Find where the given text appears and provide that cell's center as [x, y] coordinate. 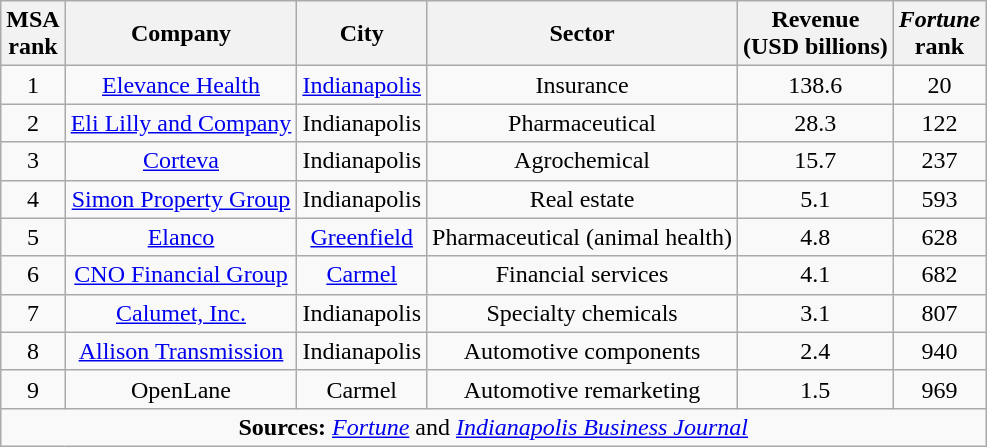
6 [33, 275]
Automotive remarketing [582, 389]
3.1 [815, 313]
1 [33, 85]
Financial services [582, 275]
Pharmaceutical [582, 123]
Sector [582, 34]
Eli Lilly and Company [181, 123]
4.1 [815, 275]
138.6 [815, 85]
Calumet, Inc. [181, 313]
Automotive components [582, 351]
682 [939, 275]
Fortunerank [939, 34]
28.3 [815, 123]
5.1 [815, 199]
OpenLane [181, 389]
Simon Property Group [181, 199]
4 [33, 199]
9 [33, 389]
CNO Financial Group [181, 275]
Insurance [582, 85]
237 [939, 161]
7 [33, 313]
Elanco [181, 237]
Allison Transmission [181, 351]
1.5 [815, 389]
Agrochemical [582, 161]
969 [939, 389]
8 [33, 351]
City [362, 34]
Revenue(USD billions) [815, 34]
807 [939, 313]
Pharmaceutical (animal health) [582, 237]
628 [939, 237]
940 [939, 351]
Real estate [582, 199]
4.8 [815, 237]
3 [33, 161]
Company [181, 34]
2 [33, 123]
Specialty chemicals [582, 313]
593 [939, 199]
122 [939, 123]
Greenfield [362, 237]
20 [939, 85]
2.4 [815, 351]
Elevance Health [181, 85]
Corteva [181, 161]
MSArank [33, 34]
Sources: Fortune and Indianapolis Business Journal [494, 427]
15.7 [815, 161]
5 [33, 237]
